Capture the cell that displays the provided text and extract its (x, y) central coordinate. 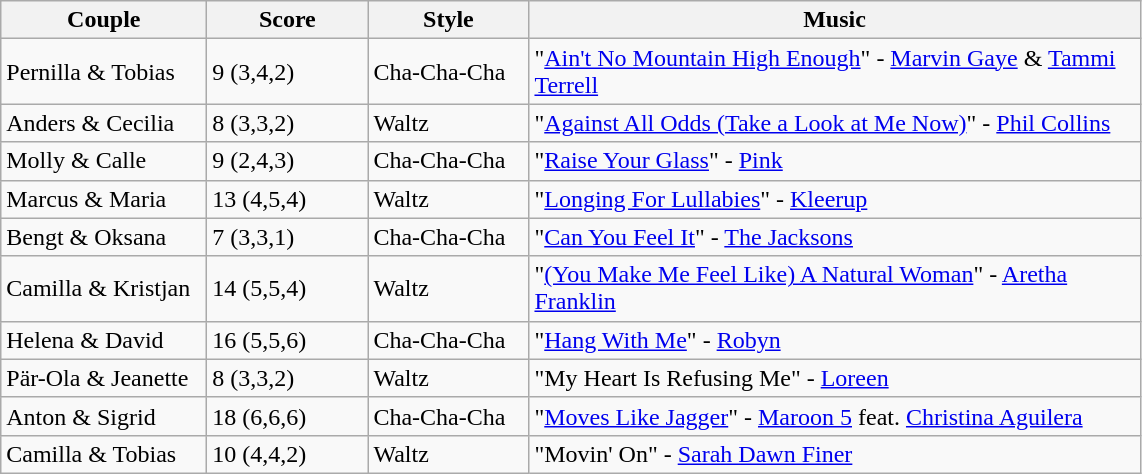
18 (6,6,6) (288, 416)
Helena & David (104, 340)
"Ain't No Mountain High Enough" - Marvin Gaye & Tammi Terrell (834, 72)
Pernilla & Tobias (104, 72)
"My Heart Is Refusing Me" - Loreen (834, 378)
"(You Make Me Feel Like) A Natural Woman" - Aretha Franklin (834, 288)
9 (2,4,3) (288, 161)
Anton & Sigrid (104, 416)
7 (3,3,1) (288, 237)
Anders & Cecilia (104, 123)
10 (4,4,2) (288, 454)
Music (834, 20)
Style (448, 20)
"Longing For Lullabies" - Kleerup (834, 199)
"Movin' On" - Sarah Dawn Finer (834, 454)
13 (4,5,4) (288, 199)
Pär-Ola & Jeanette (104, 378)
16 (5,5,6) (288, 340)
Camilla & Tobias (104, 454)
Couple (104, 20)
Marcus & Maria (104, 199)
Camilla & Kristjan (104, 288)
14 (5,5,4) (288, 288)
"Raise Your Glass" - Pink (834, 161)
9 (3,4,2) (288, 72)
"Against All Odds (Take a Look at Me Now)" - Phil Collins (834, 123)
Bengt & Oksana (104, 237)
Molly & Calle (104, 161)
"Hang With Me" - Robyn (834, 340)
"Moves Like Jagger" - Maroon 5 feat. Christina Aguilera (834, 416)
Score (288, 20)
"Can You Feel It" - The Jacksons (834, 237)
